Return the [x, y] coordinate for the center point of the cell that contains the specified text.  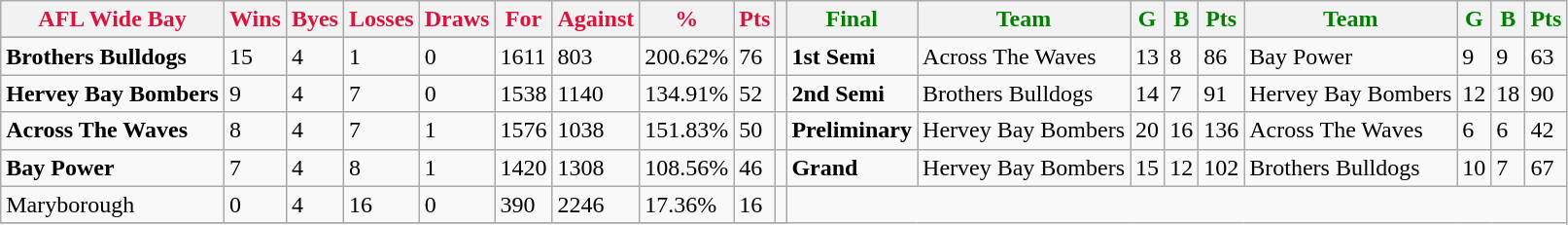
18 [1509, 94]
42 [1546, 131]
76 [754, 56]
67 [1546, 168]
AFL Wide Bay [113, 19]
Final [852, 19]
50 [754, 131]
Preliminary [852, 131]
2nd Semi [852, 94]
1140 [596, 94]
46 [754, 168]
Wins [255, 19]
108.56% [686, 168]
1538 [523, 94]
Grand [852, 168]
90 [1546, 94]
% [686, 19]
390 [523, 205]
Against [596, 19]
2246 [596, 205]
Draws [457, 19]
1611 [523, 56]
1st Semi [852, 56]
91 [1221, 94]
20 [1147, 131]
Maryborough [113, 205]
1576 [523, 131]
1308 [596, 168]
86 [1221, 56]
102 [1221, 168]
13 [1147, 56]
For [523, 19]
1038 [596, 131]
1420 [523, 168]
200.62% [686, 56]
14 [1147, 94]
10 [1474, 168]
52 [754, 94]
63 [1546, 56]
Byes [315, 19]
17.36% [686, 205]
151.83% [686, 131]
134.91% [686, 94]
803 [596, 56]
136 [1221, 131]
Losses [381, 19]
